Return the [x, y] coordinate for the center point of the cell that contains the specified text.  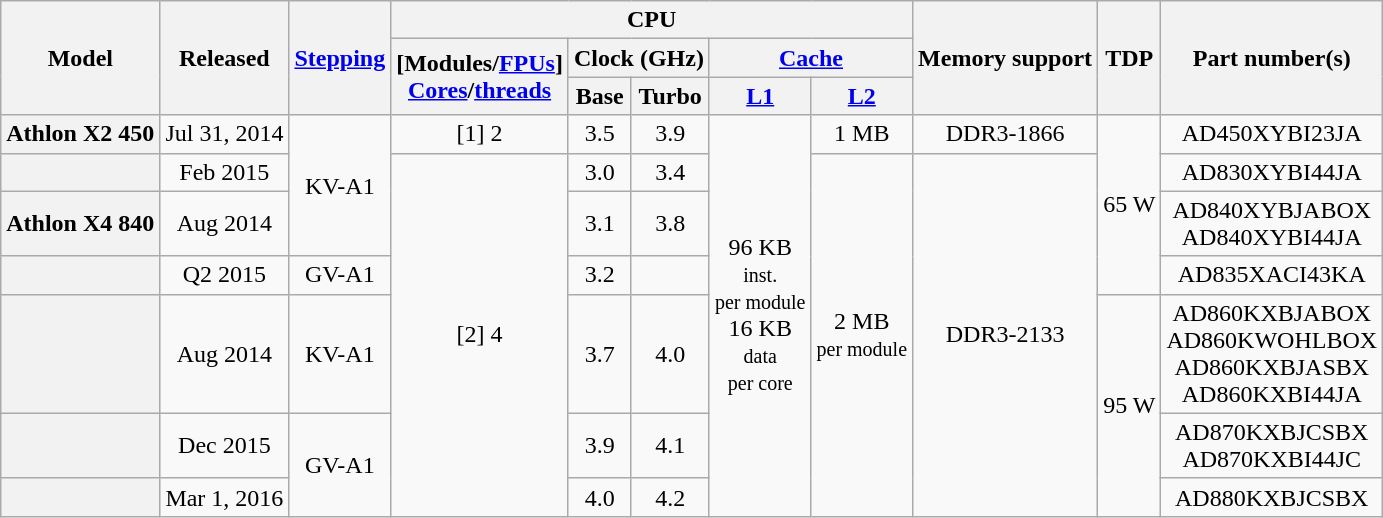
3.0 [599, 172]
Dec 2015 [224, 446]
AD860KXBJABOXAD860KWOHLBOXAD860KXBJASBXAD860KXBI44JA [1272, 354]
L2 [862, 96]
CPU [652, 20]
AD840XYBJABOXAD840XYBI44JA [1272, 224]
Athlon X4 840 [80, 224]
Feb 2015 [224, 172]
4.2 [670, 497]
3.8 [670, 224]
4.1 [670, 446]
Part number(s) [1272, 58]
95 W [1130, 405]
Jul 31, 2014 [224, 134]
AD880KXBJCSBX [1272, 497]
3.2 [599, 275]
65 W [1130, 204]
[Modules/FPUs]Cores/threads [480, 77]
Mar 1, 2016 [224, 497]
AD830XYBI44JA [1272, 172]
3.1 [599, 224]
96 KBinst.per module16 KBdataper core [760, 316]
Stepping [340, 58]
Clock (GHz) [638, 58]
Cache [810, 58]
1 MB [862, 134]
2 MBper module [862, 334]
AD835XACI43KA [1272, 275]
Memory support [1006, 58]
3.5 [599, 134]
DDR3-1866 [1006, 134]
DDR3-2133 [1006, 334]
Q2 2015 [224, 275]
TDP [1130, 58]
[2] 4 [480, 334]
AD450XYBI23JA [1272, 134]
Model [80, 58]
[1] 2 [480, 134]
Athlon X2 450 [80, 134]
Turbo [670, 96]
Base [599, 96]
Released [224, 58]
AD870KXBJCSBXAD870KXBI44JC [1272, 446]
3.4 [670, 172]
3.7 [599, 354]
L1 [760, 96]
